Provide the (X, Y) coordinate of the cell's center where the given text is located.  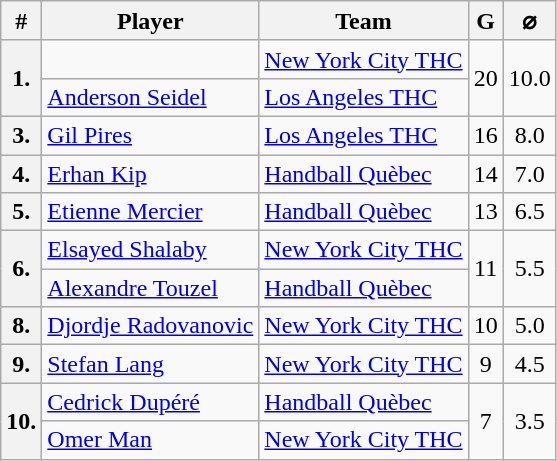
3.5 (530, 421)
6. (22, 269)
Stefan Lang (150, 364)
Player (150, 21)
13 (486, 212)
8.0 (530, 135)
Omer Man (150, 440)
Alexandre Touzel (150, 288)
14 (486, 173)
7 (486, 421)
3. (22, 135)
Djordje Radovanovic (150, 326)
Anderson Seidel (150, 97)
7.0 (530, 173)
5. (22, 212)
Gil Pires (150, 135)
Team (364, 21)
11 (486, 269)
Elsayed Shalaby (150, 250)
5.0 (530, 326)
Erhan Kip (150, 173)
Cedrick Dupéré (150, 402)
8. (22, 326)
# (22, 21)
20 (486, 78)
6.5 (530, 212)
9. (22, 364)
1. (22, 78)
10 (486, 326)
G (486, 21)
9 (486, 364)
⌀ (530, 21)
5.5 (530, 269)
16 (486, 135)
10. (22, 421)
Etienne Mercier (150, 212)
4. (22, 173)
10.0 (530, 78)
4.5 (530, 364)
